Identify which cell holds the provided text, then report its (X, Y) central coordinate. 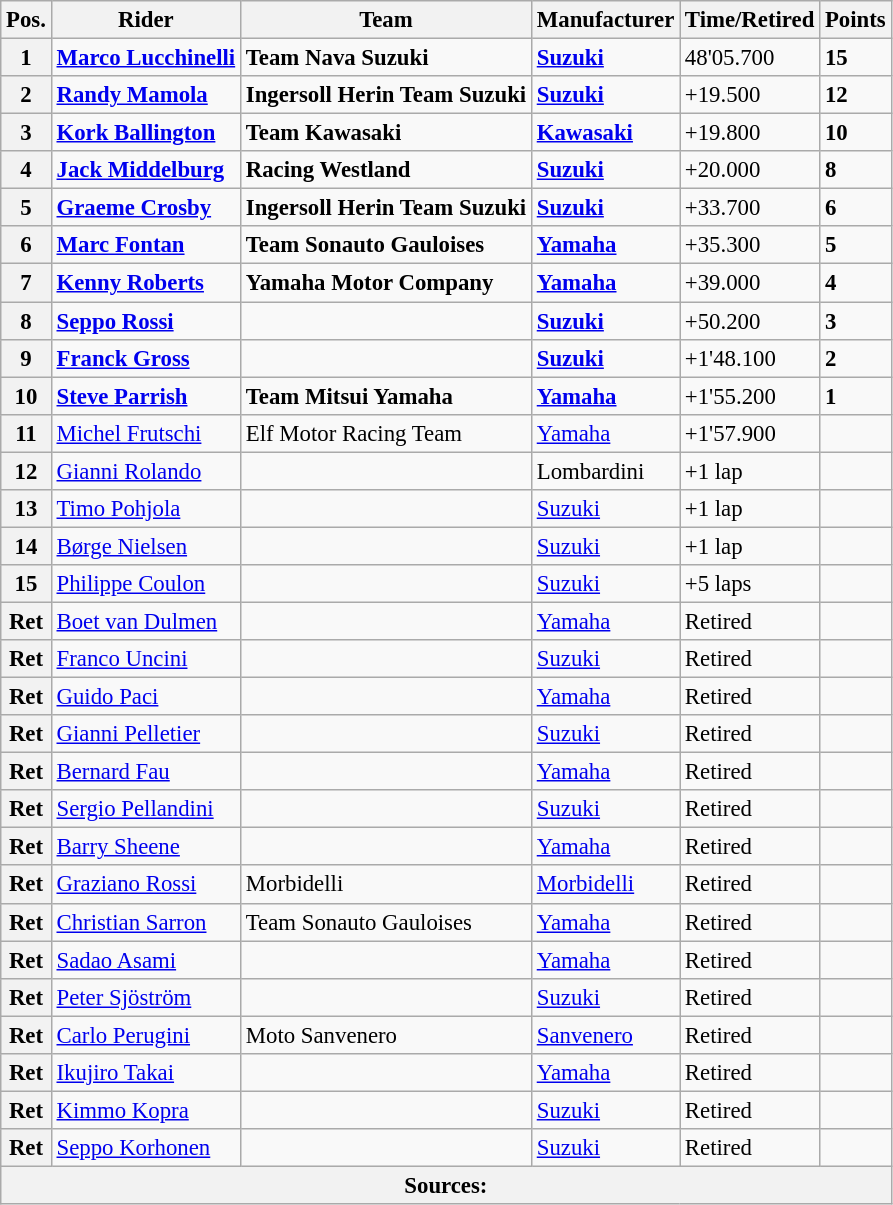
+19.800 (750, 133)
48'05.700 (750, 58)
+1'48.100 (750, 358)
Rider (146, 20)
Philippe Coulon (146, 584)
Gianni Rolando (146, 471)
Graeme Crosby (146, 208)
Team Kawasaki (386, 133)
Seppo Korhonen (146, 1148)
Racing Westland (386, 170)
Kawasaki (605, 133)
Boet van Dulmen (146, 621)
Moto Sanvenero (386, 1035)
+20.000 (750, 170)
Pos. (26, 20)
Sadao Asami (146, 960)
14 (26, 546)
+1'57.900 (750, 433)
9 (26, 358)
Seppo Rossi (146, 321)
Team (386, 20)
Franck Gross (146, 358)
Sanvenero (605, 1035)
Carlo Perugini (146, 1035)
Sources: (446, 1185)
Graziano Rossi (146, 885)
Marc Fontan (146, 245)
Randy Mamola (146, 95)
Marco Lucchinelli (146, 58)
Jack Middelburg (146, 170)
Team Nava Suzuki (386, 58)
Elf Motor Racing Team (386, 433)
Franco Uncini (146, 659)
11 (26, 433)
Timo Pohjola (146, 509)
Sergio Pellandini (146, 809)
Christian Sarron (146, 922)
Team Mitsui Yamaha (386, 396)
Kimmo Kopra (146, 1110)
Yamaha Motor Company (386, 283)
Lombardini (605, 471)
+33.700 (750, 208)
Time/Retired (750, 20)
Gianni Pelletier (146, 734)
+19.500 (750, 95)
Steve Parrish (146, 396)
Ikujiro Takai (146, 1073)
Manufacturer (605, 20)
+39.000 (750, 283)
+5 laps (750, 584)
Barry Sheene (146, 847)
+35.300 (750, 245)
Peter Sjöström (146, 997)
Kenny Roberts (146, 283)
Points (856, 20)
Michel Frutschi (146, 433)
Kork Ballington (146, 133)
+50.200 (750, 321)
Børge Nielsen (146, 546)
Guido Paci (146, 697)
13 (26, 509)
+1'55.200 (750, 396)
Bernard Fau (146, 772)
7 (26, 283)
